Identify which cell holds the provided text, then report its [X, Y] central coordinate. 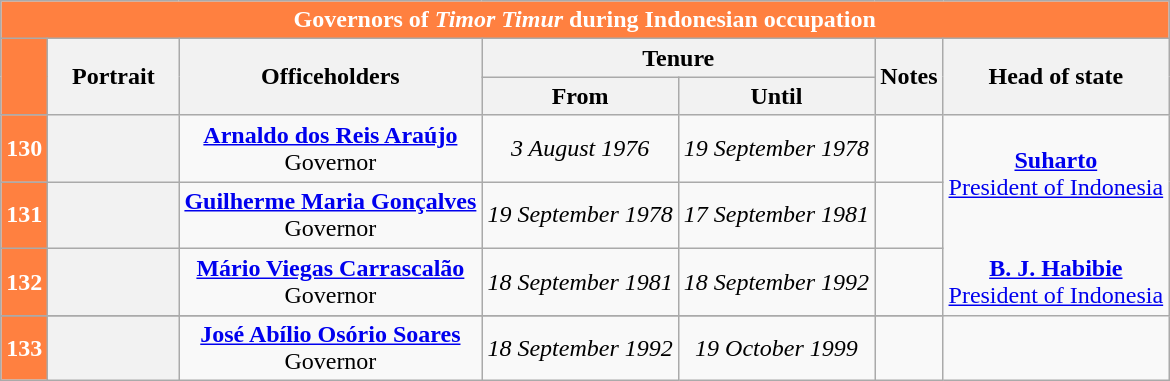
Head of state [1056, 77]
18 September 1981 [580, 282]
17 September 1981 [776, 216]
130 [24, 148]
132 [24, 282]
José Abílio Osório SoaresGovernor [330, 348]
SuhartoPresident of IndonesiaB. J. HabibiePresident of Indonesia [1056, 215]
133 [24, 348]
131 [24, 216]
19 October 1999 [776, 348]
Arnaldo dos Reis AraújoGovernor [330, 148]
From [580, 96]
Tenure [678, 58]
Guilherme Maria GonçalvesGovernor [330, 216]
Notes [909, 77]
Mário Viegas CarrascalãoGovernor [330, 282]
Portrait [114, 77]
Officeholders [330, 77]
Until [776, 96]
3 August 1976 [580, 148]
Governors of Timor Timur during Indonesian occupation [585, 20]
